Detect which cell encompasses the target text, then output its [x, y] center coordinate. 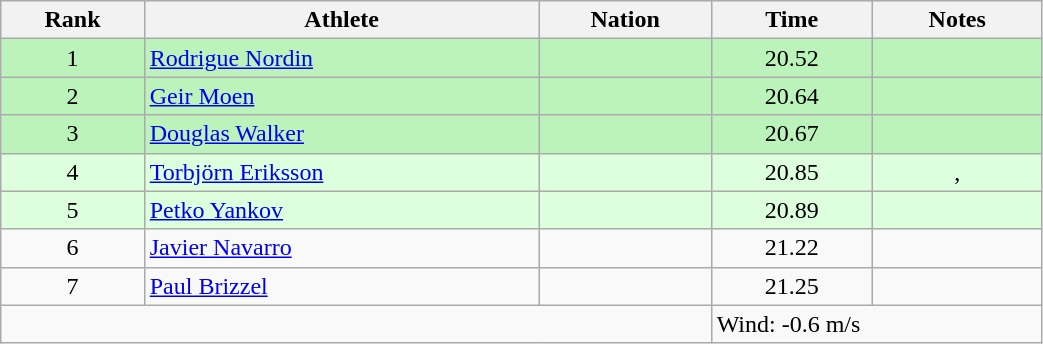
20.89 [792, 210]
21.25 [792, 286]
Nation [625, 20]
Paul Brizzel [342, 286]
Rodrigue Nordin [342, 58]
Athlete [342, 20]
20.85 [792, 172]
Notes [957, 20]
2 [72, 96]
Petko Yankov [342, 210]
Javier Navarro [342, 248]
20.52 [792, 58]
7 [72, 286]
, [957, 172]
Wind: -0.6 m/s [876, 324]
3 [72, 134]
21.22 [792, 248]
Douglas Walker [342, 134]
1 [72, 58]
6 [72, 248]
20.64 [792, 96]
Torbjörn Eriksson [342, 172]
4 [72, 172]
Time [792, 20]
20.67 [792, 134]
Rank [72, 20]
5 [72, 210]
Geir Moen [342, 96]
